Scan for the cell matching the given text and deliver its (X, Y) coordinate at center. 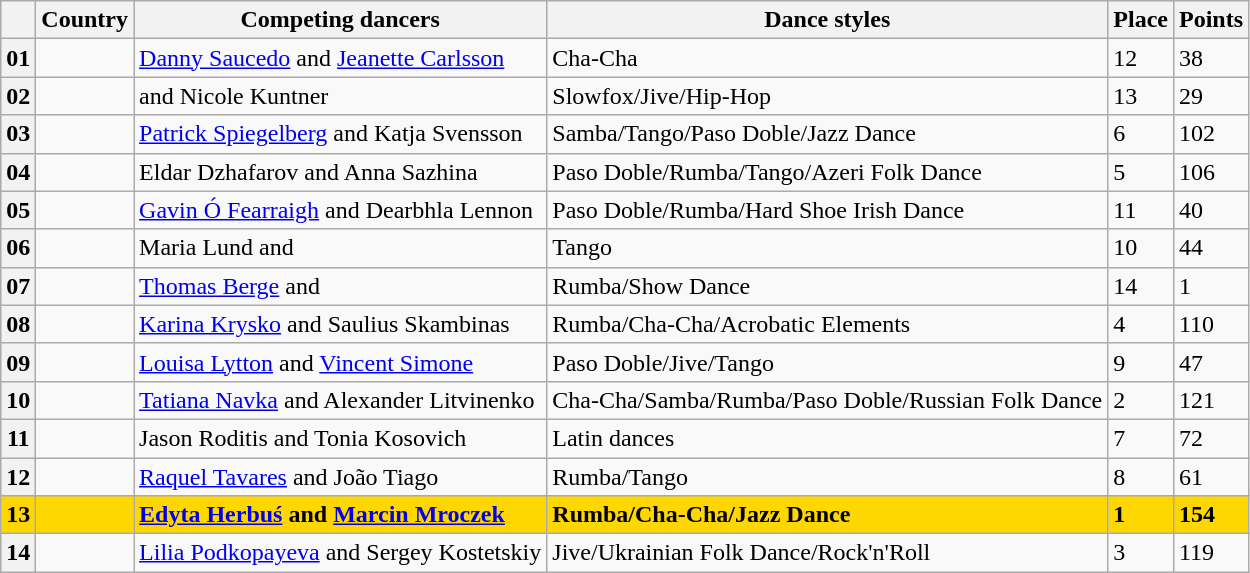
Danny Saucedo and Jeanette Carlsson (340, 58)
Tango (828, 248)
Maria Lund and (340, 248)
38 (1210, 58)
Eldar Dzhafarov and Anna Sazhina (340, 172)
Rumba/Show Dance (828, 286)
Samba/Tango/Paso Doble/Jazz Dance (828, 134)
47 (1210, 362)
102 (1210, 134)
5 (1141, 172)
8 (1141, 477)
2 (1141, 400)
05 (18, 210)
Latin dances (828, 438)
Jason Roditis and Tonia Kosovich (340, 438)
Patrick Spiegelberg and Katja Svensson (340, 134)
03 (18, 134)
and Nicole Kuntner (340, 96)
40 (1210, 210)
Thomas Berge and (340, 286)
Cha-Cha/Samba/Rumba/Paso Doble/Russian Folk Dance (828, 400)
61 (1210, 477)
02 (18, 96)
Lilia Podkopayeva and Sergey Kostetskiy (340, 553)
4 (1141, 324)
Slowfox/Jive/Hip-Hop (828, 96)
3 (1141, 553)
Place (1141, 20)
Raquel Tavares and João Tiago (340, 477)
Paso Doble/Rumba/Hard Shoe Irish Dance (828, 210)
154 (1210, 515)
Gavin Ó Fearraigh and Dearbhla Lennon (340, 210)
Dance styles (828, 20)
Cha-Cha (828, 58)
06 (18, 248)
9 (1141, 362)
09 (18, 362)
04 (18, 172)
Rumba/Tango (828, 477)
Jive/Ukrainian Folk Dance/Rock'n'Roll (828, 553)
Louisa Lytton and Vincent Simone (340, 362)
Competing dancers (340, 20)
Points (1210, 20)
106 (1210, 172)
Paso Doble/Jive/Tango (828, 362)
Paso Doble/Rumba/Tango/Azeri Folk Dance (828, 172)
29 (1210, 96)
119 (1210, 553)
121 (1210, 400)
Tatiana Navka and Alexander Litvinenko (340, 400)
Rumba/Cha-Cha/Jazz Dance (828, 515)
7 (1141, 438)
Country (85, 20)
Edyta Herbuś and Marcin Mroczek (340, 515)
Rumba/Cha-Cha/Acrobatic Elements (828, 324)
Karina Krysko and Saulius Skambinas (340, 324)
44 (1210, 248)
72 (1210, 438)
01 (18, 58)
110 (1210, 324)
08 (18, 324)
6 (1141, 134)
07 (18, 286)
